Scan for the cell matching the given text and deliver its (X, Y) coordinate at center. 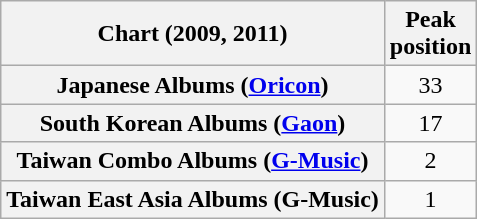
Japanese Albums (Oricon) (193, 85)
17 (430, 123)
Taiwan Combo Albums (G-Music) (193, 161)
Taiwan East Asia Albums (G-Music) (193, 199)
2 (430, 161)
Chart (2009, 2011) (193, 34)
South Korean Albums (Gaon) (193, 123)
Peakposition (430, 34)
1 (430, 199)
33 (430, 85)
